Determine the [x, y] coordinate at the center of the cell enclosing the given text.  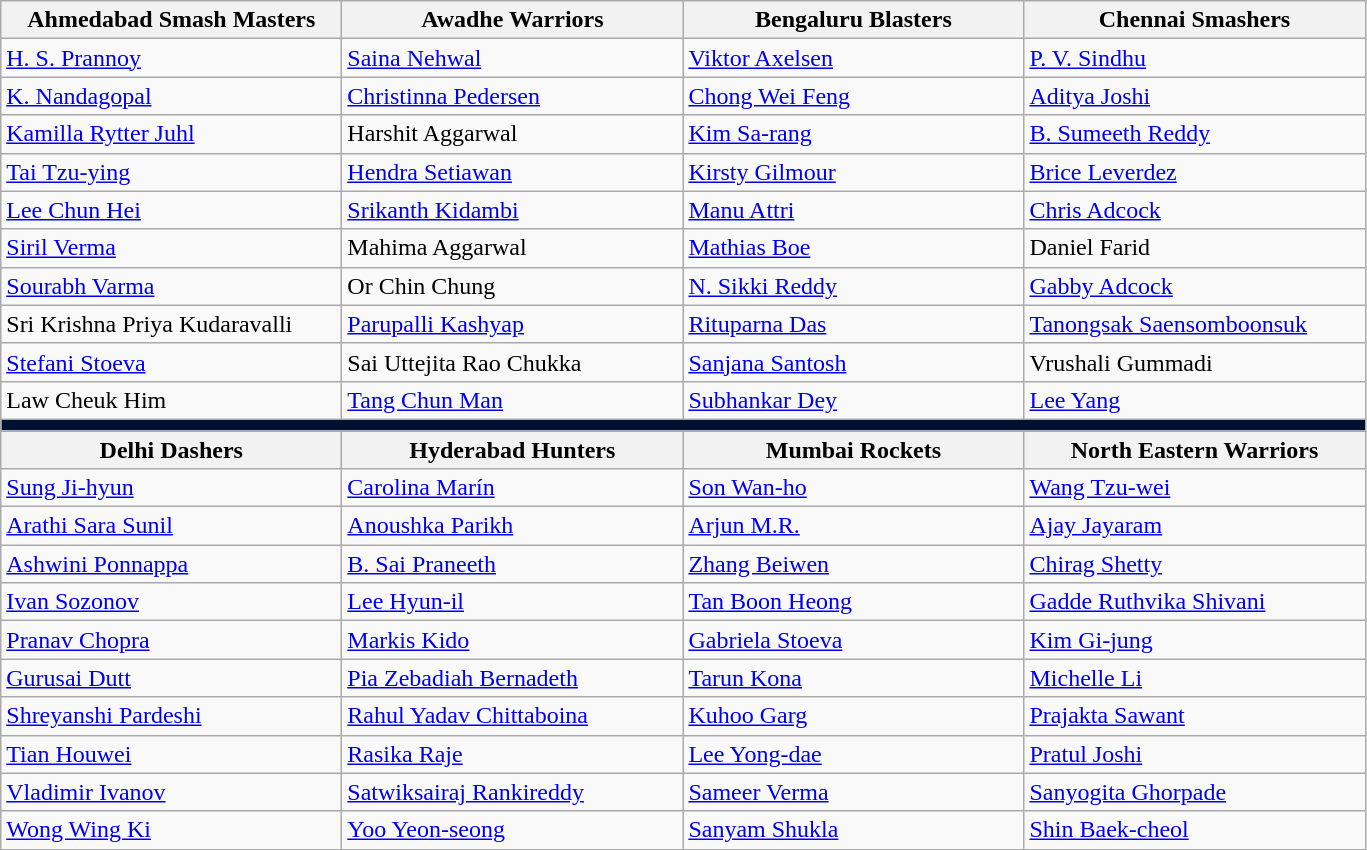
Lee Chun Hei [172, 210]
Harshit Aggarwal [512, 134]
Vladimir Ivanov [172, 792]
Mumbai Rockets [854, 449]
Arjun M.R. [854, 526]
Son Wan-ho [854, 488]
Sung Ji-hyun [172, 488]
B. Sumeeth Reddy [1194, 134]
Rasika Raje [512, 754]
Arathi Sara Sunil [172, 526]
Sri Krishna Priya Kudaravalli [172, 324]
Hyderabad Hunters [512, 449]
Kim Sa-rang [854, 134]
Aditya Joshi [1194, 96]
Delhi Dashers [172, 449]
Sanyam Shukla [854, 830]
Manu Attri [854, 210]
Wang Tzu-wei [1194, 488]
Ajay Jayaram [1194, 526]
North Eastern Warriors [1194, 449]
Chris Adcock [1194, 210]
Chirag Shetty [1194, 564]
Vrushali Gummadi [1194, 362]
Prajakta Sawant [1194, 716]
Shreyanshi Pardeshi [172, 716]
H. S. Prannoy [172, 58]
Lee Yong-dae [854, 754]
Kamilla Rytter Juhl [172, 134]
Gabriela Stoeva [854, 640]
Saina Nehwal [512, 58]
Viktor Axelsen [854, 58]
Or Chin Chung [512, 286]
Ashwini Ponnappa [172, 564]
Markis Kido [512, 640]
Law Cheuk Him [172, 400]
Brice Leverdez [1194, 172]
Sourabh Varma [172, 286]
Kim Gi-jung [1194, 640]
Hendra Setiawan [512, 172]
K. Nandagopal [172, 96]
Awadhe Warriors [512, 20]
Zhang Beiwen [854, 564]
Michelle Li [1194, 678]
Christinna Pedersen [512, 96]
Pratul Joshi [1194, 754]
Lee Hyun-il [512, 602]
P. V. Sindhu [1194, 58]
Subhankar Dey [854, 400]
Bengaluru Blasters [854, 20]
Siril Verma [172, 248]
Kuhoo Garg [854, 716]
Sanyogita Ghorpade [1194, 792]
Ivan Sozonov [172, 602]
Pranav Chopra [172, 640]
Yoo Yeon-seong [512, 830]
Mahima Aggarwal [512, 248]
Wong Wing Ki [172, 830]
Ahmedabad Smash Masters [172, 20]
Tanongsak Saensomboonsuk [1194, 324]
Anoushka Parikh [512, 526]
Gadde Ruthvika Shivani [1194, 602]
Sai Uttejita Rao Chukka [512, 362]
Kirsty Gilmour [854, 172]
Parupalli Kashyap [512, 324]
Rituparna Das [854, 324]
B. Sai Praneeth [512, 564]
Tian Houwei [172, 754]
Carolina Marín [512, 488]
Daniel Farid [1194, 248]
Rahul Yadav Chittaboina [512, 716]
N. Sikki Reddy [854, 286]
Chennai Smashers [1194, 20]
Srikanth Kidambi [512, 210]
Gabby Adcock [1194, 286]
Stefani Stoeva [172, 362]
Pia Zebadiah Bernadeth [512, 678]
Sanjana Santosh [854, 362]
Tan Boon Heong [854, 602]
Sameer Verma [854, 792]
Tang Chun Man [512, 400]
Chong Wei Feng [854, 96]
Satwiksairaj Rankireddy [512, 792]
Lee Yang [1194, 400]
Tai Tzu-ying [172, 172]
Tarun Kona [854, 678]
Mathias Boe [854, 248]
Shin Baek-cheol [1194, 830]
Gurusai Dutt [172, 678]
